Pinpoint the cell where the given text exists, returning its [x, y] midpoint coordinate. 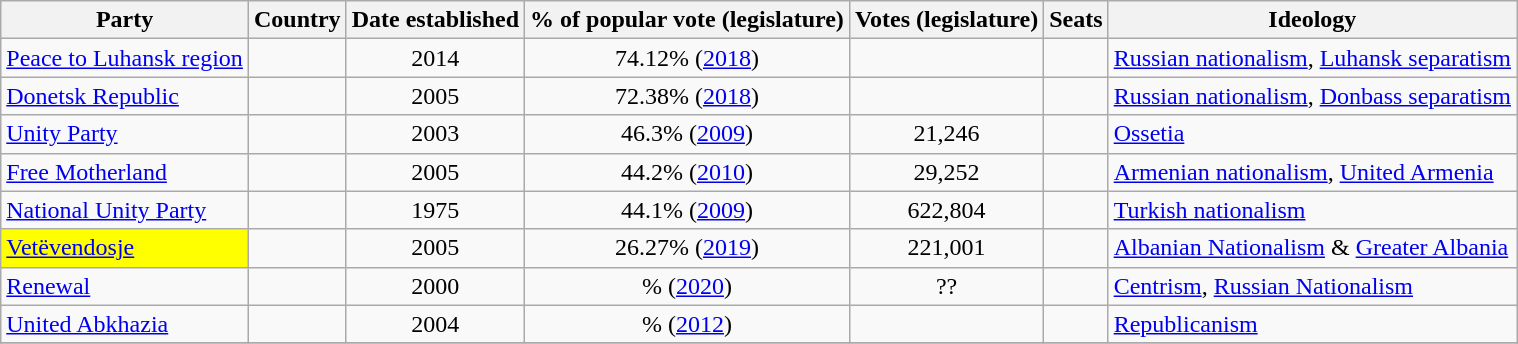
Russian nationalism, Luhansk separatism [1312, 58]
72.38% (2018) [688, 96]
622,804 [946, 210]
?? [946, 286]
44.1% (2009) [688, 210]
Date established [435, 20]
21,246 [946, 134]
Republicanism [1312, 324]
Seats [1076, 20]
Votes (legislature) [946, 20]
2004 [435, 324]
221,001 [946, 248]
Vetëvendosje [125, 248]
Albanian Nationalism & Greater Albania [1312, 248]
% (2012) [688, 324]
74.12% (2018) [688, 58]
2003 [435, 134]
2014 [435, 58]
Donetsk Republic [125, 96]
Renewal [125, 286]
% (2020) [688, 286]
46.3% (2009) [688, 134]
Country [297, 20]
Party [125, 20]
Unity Party [125, 134]
2000 [435, 286]
Ossetia [1312, 134]
29,252 [946, 172]
Russian nationalism, Donbass separatism [1312, 96]
National Unity Party [125, 210]
26.27% (2019) [688, 248]
Ideology [1312, 20]
Peace to Luhansk region [125, 58]
1975 [435, 210]
% of popular vote (legislature) [688, 20]
44.2% (2010) [688, 172]
Armenian nationalism, United Armenia [1312, 172]
Turkish nationalism [1312, 210]
Centrism, Russian Nationalism [1312, 286]
United Abkhazia [125, 324]
Free Motherland [125, 172]
